Detect which cell encompasses the target text, then output its (X, Y) center coordinate. 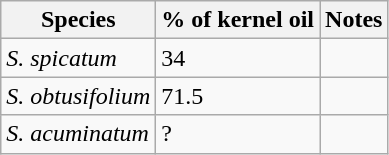
% of kernel oil (238, 20)
Species (78, 20)
34 (238, 58)
Notes (354, 20)
? (238, 134)
S. obtusifolium (78, 96)
S. spicatum (78, 58)
S. acuminatum (78, 134)
71.5 (238, 96)
